Search for the cell housing the specified text and yield its (x, y) center coordinate. 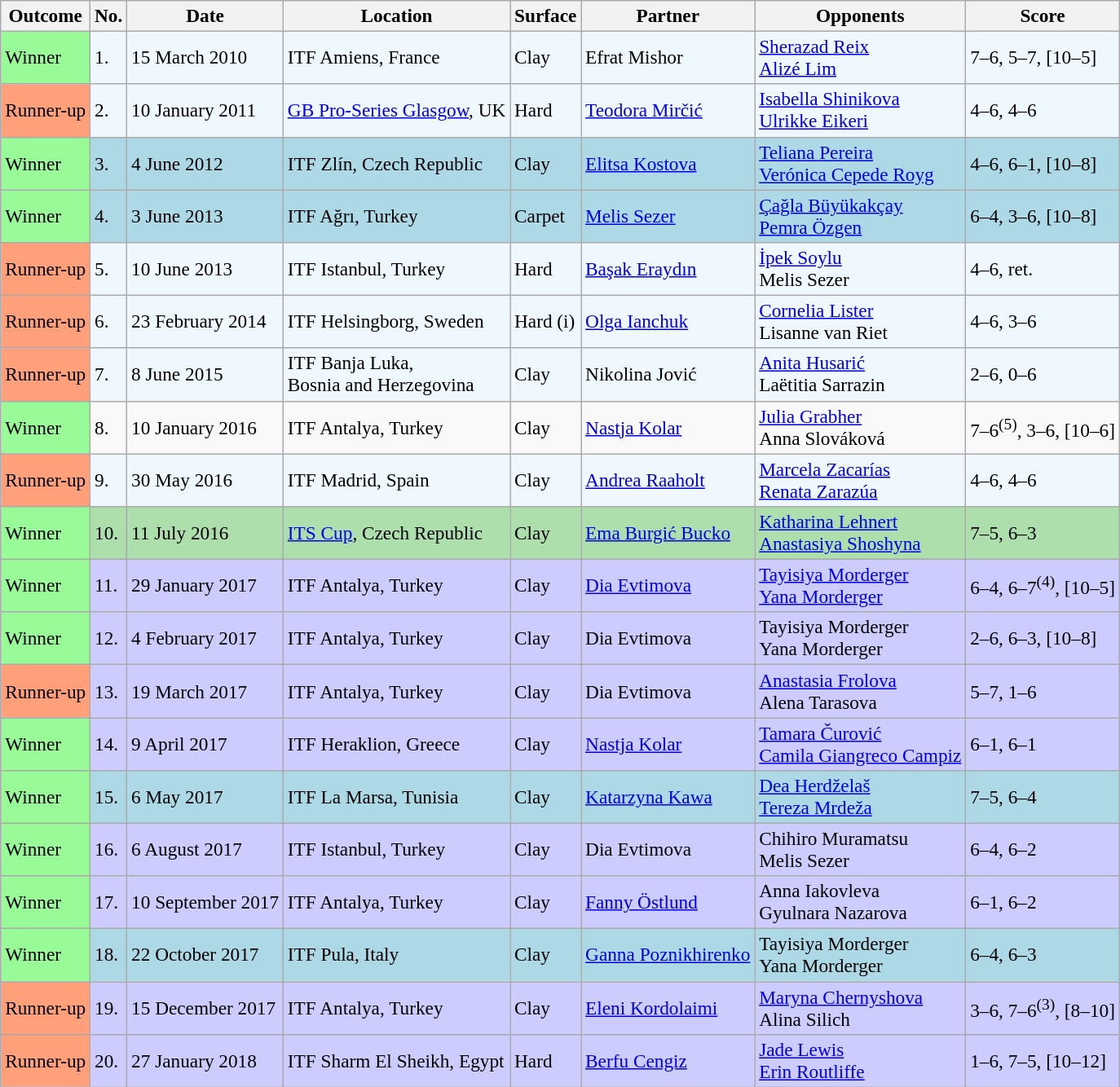
19. (109, 1007)
Katarzyna Kawa (668, 797)
ITF Ağrı, Turkey (396, 215)
Teliana Pereira Verónica Cepede Royg (861, 163)
2–6, 0–6 (1043, 375)
4–6, ret. (1043, 269)
10 June 2013 (205, 269)
Başak Eraydın (668, 269)
18. (109, 955)
Marcela Zacarías Renata Zarazúa (861, 479)
Elitsa Kostova (668, 163)
14. (109, 743)
Maryna Chernyshova Alina Silich (861, 1007)
27 January 2018 (205, 1061)
7–6(5), 3–6, [10–6] (1043, 427)
Melis Sezer (668, 215)
Ema Burgić Bucko (668, 533)
10 January 2016 (205, 427)
7–6, 5–7, [10–5] (1043, 57)
Olga Ianchuk (668, 321)
Jade Lewis Erin Routliffe (861, 1061)
6–1, 6–1 (1043, 743)
30 May 2016 (205, 479)
3. (109, 163)
Nikolina Jović (668, 375)
ITF La Marsa, Tunisia (396, 797)
Opponents (861, 15)
Dea Herdželaš Tereza Mrdeža (861, 797)
Score (1043, 15)
4–6, 6–1, [10–8] (1043, 163)
Efrat Mishor (668, 57)
Surface (546, 15)
8 June 2015 (205, 375)
6 May 2017 (205, 797)
6–4, 6–3 (1043, 955)
4 June 2012 (205, 163)
Tamara Čurović Camila Giangreco Campiz (861, 743)
Chihiro Muramatsu Melis Sezer (861, 849)
ITF Heraklion, Greece (396, 743)
6–4, 6–2 (1043, 849)
10 January 2011 (205, 111)
10. (109, 533)
Eleni Kordolaimi (668, 1007)
Date (205, 15)
15 March 2010 (205, 57)
7–5, 6–3 (1043, 533)
Berfu Cengiz (668, 1061)
Anastasia Frolova Alena Tarasova (861, 691)
Çağla Büyükakçay Pemra Özgen (861, 215)
ITF Sharm El Sheikh, Egypt (396, 1061)
5–7, 1–6 (1043, 691)
ITF Helsingborg, Sweden (396, 321)
Julia Grabher Anna Slováková (861, 427)
Teodora Mirčić (668, 111)
2–6, 6–3, [10–8] (1043, 639)
ITS Cup, Czech Republic (396, 533)
29 January 2017 (205, 585)
4 February 2017 (205, 639)
9 April 2017 (205, 743)
ITF Amiens, France (396, 57)
6–4, 6–7(4), [10–5] (1043, 585)
9. (109, 479)
No. (109, 15)
Location (396, 15)
Ganna Poznikhirenko (668, 955)
19 March 2017 (205, 691)
Carpet (546, 215)
6–1, 6–2 (1043, 903)
6. (109, 321)
13. (109, 691)
11 July 2016 (205, 533)
Hard (i) (546, 321)
ITF Banja Luka, Bosnia and Herzegovina (396, 375)
15. (109, 797)
Fanny Östlund (668, 903)
10 September 2017 (205, 903)
Isabella Shinikova Ulrikke Eikeri (861, 111)
3 June 2013 (205, 215)
6 August 2017 (205, 849)
7–5, 6–4 (1043, 797)
7. (109, 375)
2. (109, 111)
ITF Madrid, Spain (396, 479)
Andrea Raaholt (668, 479)
17. (109, 903)
6–4, 3–6, [10–8] (1043, 215)
20. (109, 1061)
Cornelia Lister Lisanne van Riet (861, 321)
12. (109, 639)
Sherazad Reix Alizé Lim (861, 57)
8. (109, 427)
1. (109, 57)
1–6, 7–5, [10–12] (1043, 1061)
3–6, 7–6(3), [8–10] (1043, 1007)
4. (109, 215)
Katharina Lehnert Anastasiya Shoshyna (861, 533)
Anita Husarić Laëtitia Sarrazin (861, 375)
ITF Zlín, Czech Republic (396, 163)
11. (109, 585)
5. (109, 269)
Partner (668, 15)
4–6, 3–6 (1043, 321)
16. (109, 849)
Outcome (46, 15)
ITF Pula, Italy (396, 955)
Anna Iakovleva Gyulnara Nazarova (861, 903)
15 December 2017 (205, 1007)
İpek Soylu Melis Sezer (861, 269)
23 February 2014 (205, 321)
22 October 2017 (205, 955)
GB Pro-Series Glasgow, UK (396, 111)
